Provide the (X, Y) coordinate of the cell's center where the given text is located.  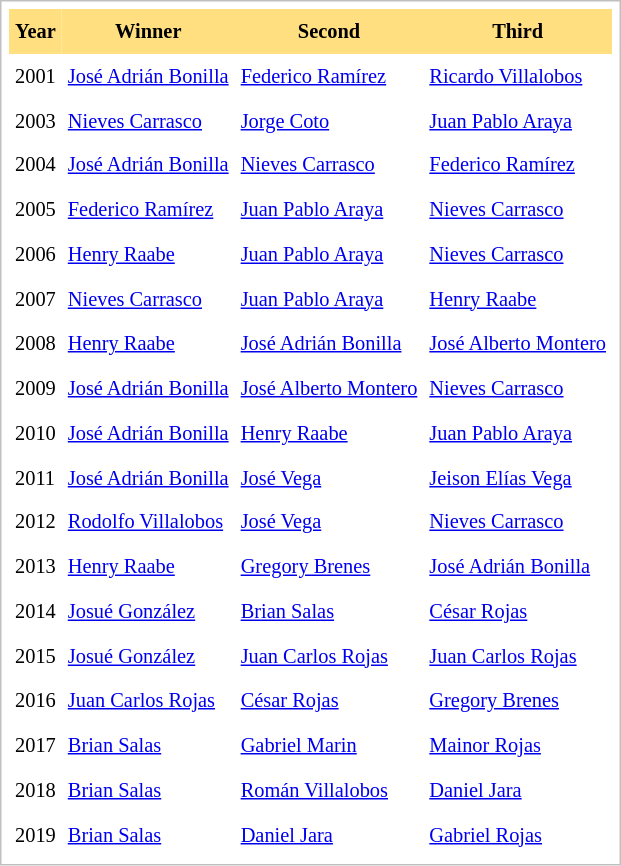
2014 (36, 612)
2012 (36, 522)
Winner (148, 32)
Third (518, 32)
Gabriel Marin (330, 746)
2006 (36, 254)
2003 (36, 120)
2004 (36, 166)
2009 (36, 388)
2011 (36, 478)
2016 (36, 700)
Year (36, 32)
2010 (36, 434)
Rodolfo Villalobos (148, 522)
2001 (36, 76)
2008 (36, 344)
2019 (36, 834)
Román Villalobos (330, 790)
2005 (36, 210)
Second (330, 32)
2018 (36, 790)
Mainor Rojas (518, 746)
2013 (36, 566)
Ricardo Villalobos (518, 76)
Jorge Coto (330, 120)
2015 (36, 656)
2017 (36, 746)
2007 (36, 300)
Gabriel Rojas (518, 834)
Jeison Elías Vega (518, 478)
